Find where the given text appears and provide that cell's center as (X, Y) coordinate. 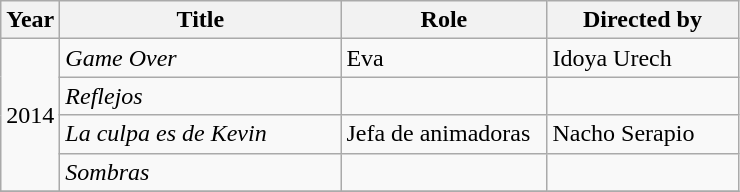
Directed by (642, 20)
Jefa de animadoras (444, 134)
Sombras (200, 172)
Title (200, 20)
Nacho Serapio (642, 134)
Eva (444, 58)
Role (444, 20)
Year (30, 20)
La culpa es de Kevin (200, 134)
Idoya Urech (642, 58)
Game Over (200, 58)
Reflejos (200, 96)
2014 (30, 115)
